Detect which cell encompasses the target text, then output its (x, y) center coordinate. 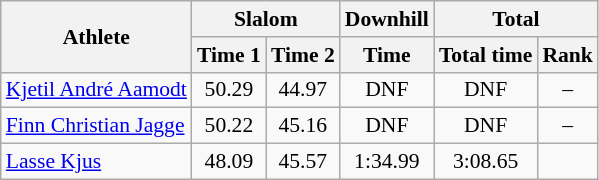
Downhill (387, 19)
Time 2 (303, 55)
Finn Christian Jagge (96, 126)
50.29 (229, 90)
Kjetil André Aamodt (96, 90)
45.57 (303, 162)
3:08.65 (486, 162)
Total (516, 19)
Slalom (266, 19)
Athlete (96, 36)
45.16 (303, 126)
50.22 (229, 126)
Time 1 (229, 55)
Total time (486, 55)
48.09 (229, 162)
44.97 (303, 90)
Rank (568, 55)
Time (387, 55)
1:34.99 (387, 162)
Lasse Kjus (96, 162)
